Detect which cell encompasses the target text, then output its (X, Y) center coordinate. 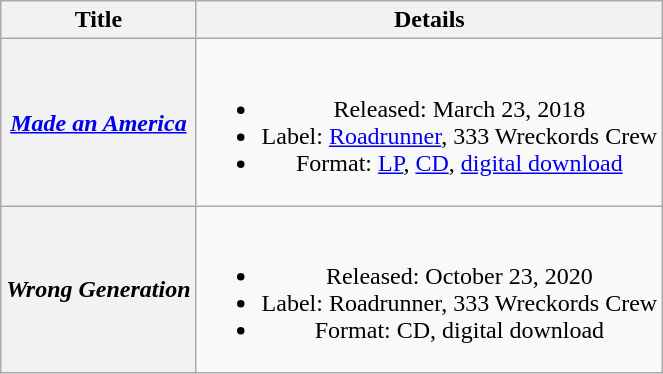
Released: October 23, 2020Label: Roadrunner, 333 Wreckords CrewFormat: CD, digital download (430, 290)
Made an America (98, 122)
Wrong Generation (98, 290)
Title (98, 20)
Released: March 23, 2018Label: Roadrunner, 333 Wreckords CrewFormat: LP, CD, digital download (430, 122)
Details (430, 20)
